Provide the [x, y] coordinate of the cell's center where the given text is located.  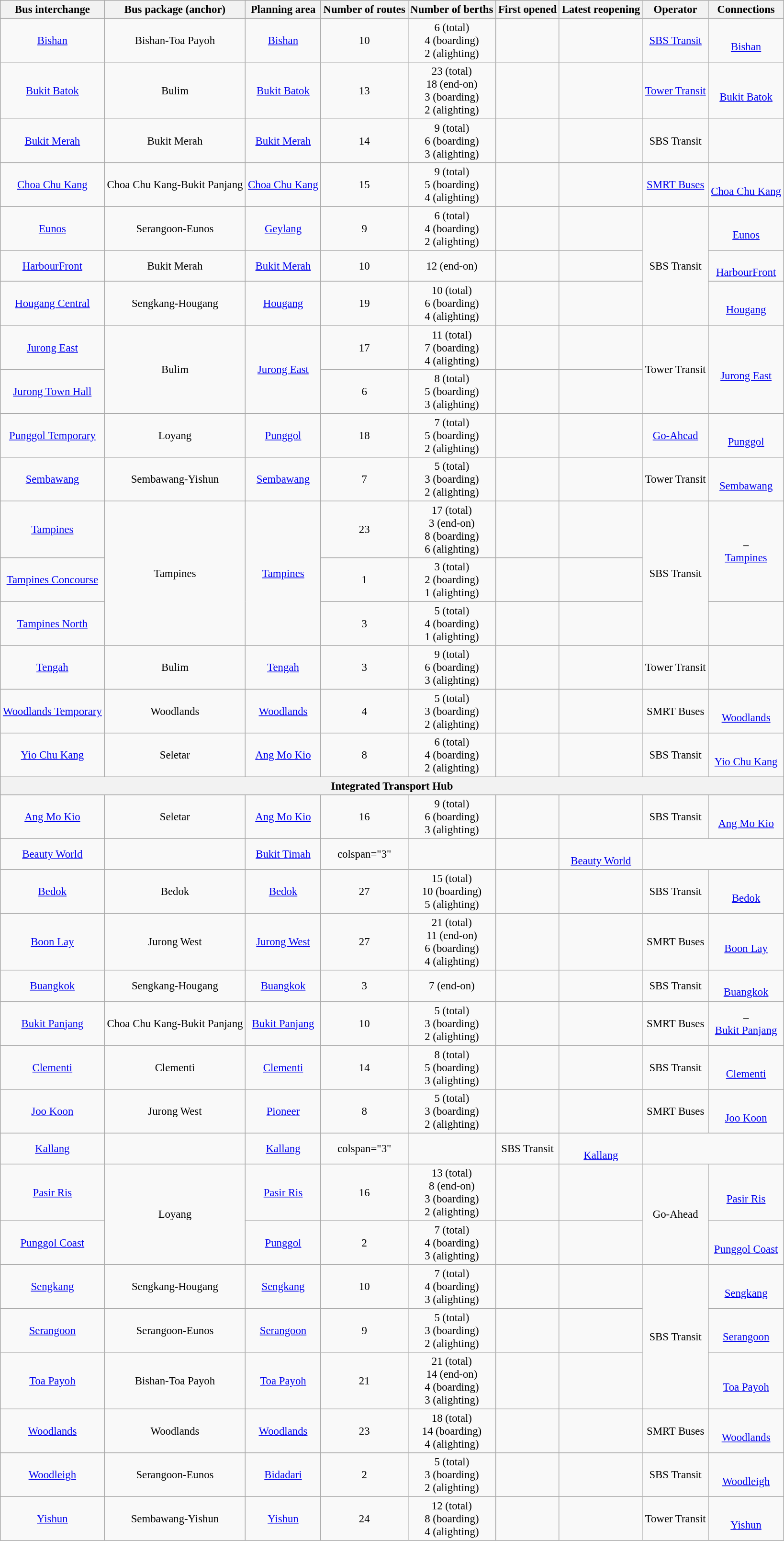
Woodlands Temporary [53, 711]
7 [364, 479]
6 [364, 391]
21 [364, 1381]
First opened [527, 10]
15 [364, 185]
Number of routes [364, 10]
7 (end-on) [452, 986]
Bukit Timah [283, 854]
7 (total)5 (boarding)2 (alighting) [452, 435]
Bidadari [283, 1475]
13 [364, 91]
9 (total)5 (boarding)4 (alighting) [452, 185]
17 (total)3 (end-on)8 (boarding)6 (alighting) [452, 530]
15 (total)10 (boarding)5 (alighting) [452, 892]
Jurong Town Hall [53, 391]
Planning area [283, 10]
Operator [675, 10]
12 (total)8 (boarding)4 (alighting) [452, 1519]
12 (end-on) [452, 266]
21 (total)11 (end-on)6 (boarding)4 (alighting) [452, 942]
Connections [746, 10]
23 (total)18 (end-on)3 (boarding)2 (alighting) [452, 91]
1 [364, 579]
3 (total)2 (boarding)1 (alighting) [452, 579]
Number of berths [452, 10]
18 [364, 435]
Bus interchange [53, 10]
17 [364, 348]
5 (total)4 (boarding)1 (alighting) [452, 623]
Tampines North [53, 623]
10 (total)6 (boarding)4 (alighting) [452, 304]
24 [364, 1519]
Punggol Temporary [53, 435]
11 (total)7 (boarding)4 (alighting) [452, 348]
21 (total)14 (end-on)4 (boarding)3 (alighting) [452, 1381]
Bus package (anchor) [175, 10]
Latest reopening [601, 10]
Integrated Transport Hub [392, 786]
–Bukit Panjang [746, 1023]
19 [364, 304]
18 (total)14 (boarding)4 (alighting) [452, 1431]
Pioneer [283, 1111]
Geylang [283, 229]
Hougang Central [53, 304]
13 (total)8 (end-on)3 (boarding)2 (alighting) [452, 1192]
–Tampines [746, 551]
4 [364, 711]
Tampines Concourse [53, 579]
